Search for the cell housing the specified text and yield its [x, y] center coordinate. 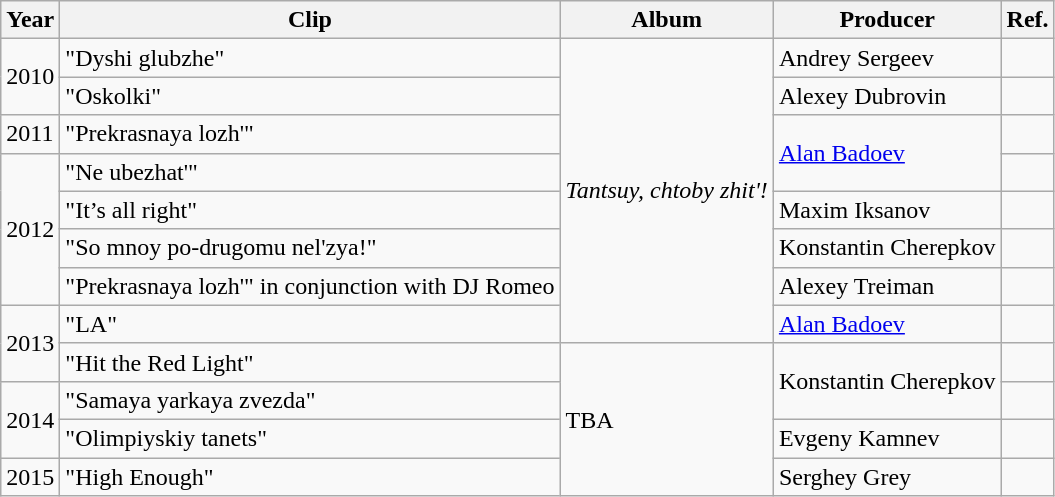
"Samaya yarkaya zvezda" [310, 400]
Album [666, 20]
Clip [310, 20]
Producer [887, 20]
2012 [30, 229]
"Dyshi glubzhe" [310, 58]
"High Enough" [310, 477]
2014 [30, 419]
"Oskolki" [310, 96]
Tantsuy, chtoby zhit'! [666, 191]
"Prekrasnaya lozh'" in conjunction with DJ Romeo [310, 286]
2011 [30, 134]
Evgeny Kamnev [887, 438]
2015 [30, 477]
"Ne ubezhat'" [310, 172]
TBA [666, 419]
Year [30, 20]
Maxim Iksanov [887, 210]
Alexey Dubrovin [887, 96]
2010 [30, 77]
"LA" [310, 324]
"Prekrasnaya lozh'" [310, 134]
"Olimpiyskiy tanets" [310, 438]
"It’s all right" [310, 210]
Alexey Treiman [887, 286]
Ref. [1028, 20]
"Hit the Red Light" [310, 362]
Andrey Sergeev [887, 58]
"So mnoy po-drugomu nel'zya!" [310, 248]
2013 [30, 343]
Serghey Grey [887, 477]
